Output the (X, Y) coordinate of the center of the cell containing the given text.  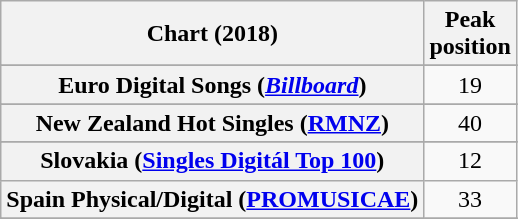
33 (470, 199)
19 (470, 85)
New Zealand Hot Singles (RMNZ) (212, 123)
Chart (2018) (212, 34)
40 (470, 123)
Peak position (470, 34)
Euro Digital Songs (Billboard) (212, 85)
Spain Physical/Digital (PROMUSICAE) (212, 199)
Slovakia (Singles Digitál Top 100) (212, 161)
12 (470, 161)
